Provide the [x, y] coordinate of the cell's center where the given text is located.  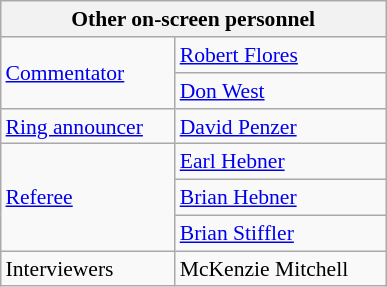
Referee [88, 198]
Interviewers [88, 269]
Brian Hebner [280, 197]
Robert Flores [280, 55]
Don West [280, 91]
McKenzie Mitchell [280, 269]
Brian Stiffler [280, 233]
Earl Hebner [280, 162]
Ring announcer [88, 126]
David Penzer [280, 126]
Commentator [88, 72]
Other on-screen personnel [194, 19]
